Locate the cell with the specified text and output its [X, Y] center coordinate. 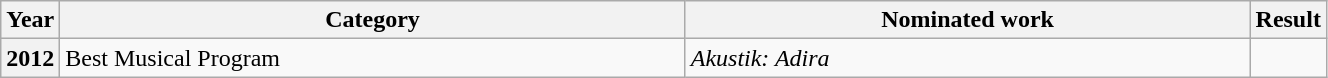
Best Musical Program [372, 58]
Category [372, 20]
Akustik: Adira [968, 58]
2012 [30, 58]
Result [1288, 20]
Year [30, 20]
Nominated work [968, 20]
